Find where the given text appears and provide that cell's center as (x, y) coordinate. 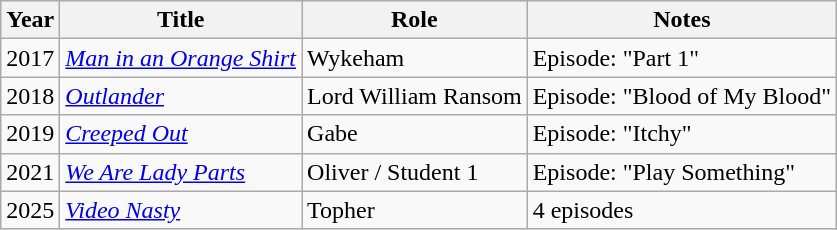
Video Nasty (181, 210)
2021 (30, 172)
4 episodes (682, 210)
Outlander (181, 96)
Topher (415, 210)
Role (415, 20)
Title (181, 20)
Gabe (415, 134)
Wykeham (415, 58)
Episode: "Itchy" (682, 134)
Man in an Orange Shirt (181, 58)
Lord William Ransom (415, 96)
2017 (30, 58)
2019 (30, 134)
Episode: "Blood of My Blood" (682, 96)
Notes (682, 20)
Creeped Out (181, 134)
We Are Lady Parts (181, 172)
Episode: "Play Something" (682, 172)
Episode: "Part 1" (682, 58)
2025 (30, 210)
Year (30, 20)
2018 (30, 96)
Oliver / Student 1 (415, 172)
